Return (x, y) of the center of cell containing provided text 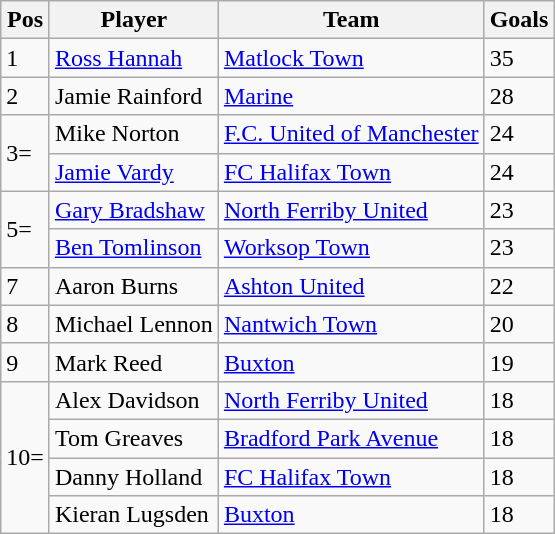
20 (519, 324)
Mark Reed (134, 362)
Danny Holland (134, 477)
Worksop Town (351, 248)
Aaron Burns (134, 286)
3= (26, 153)
2 (26, 96)
9 (26, 362)
F.C. United of Manchester (351, 134)
Bradford Park Avenue (351, 438)
Alex Davidson (134, 400)
Michael Lennon (134, 324)
5= (26, 229)
Ben Tomlinson (134, 248)
Gary Bradshaw (134, 210)
10= (26, 457)
Jamie Rainford (134, 96)
Ashton United (351, 286)
28 (519, 96)
Jamie Vardy (134, 172)
Ross Hannah (134, 58)
7 (26, 286)
35 (519, 58)
Kieran Lugsden (134, 515)
Matlock Town (351, 58)
Mike Norton (134, 134)
19 (519, 362)
Goals (519, 20)
22 (519, 286)
Player (134, 20)
8 (26, 324)
1 (26, 58)
Tom Greaves (134, 438)
Marine (351, 96)
Team (351, 20)
Nantwich Town (351, 324)
Pos (26, 20)
